Pinpoint the cell where the given text exists, returning its [x, y] midpoint coordinate. 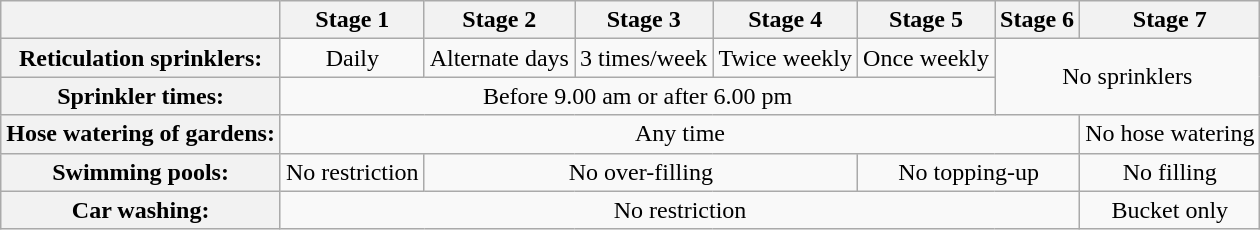
No hose watering [1170, 134]
No topping-up [969, 172]
No filling [1170, 172]
Stage 5 [926, 20]
Before 9.00 am or after 6.00 pm [637, 96]
Once weekly [926, 58]
Reticulation sprinklers: [141, 58]
No over-filling [640, 172]
Car washing: [141, 210]
Twice weekly [786, 58]
Stage 6 [1038, 20]
Alternate days [499, 58]
Stage 4 [786, 20]
Any time [680, 134]
3 times/week [643, 58]
No sprinklers [1128, 77]
Stage 7 [1170, 20]
Swimming pools: [141, 172]
Stage 1 [352, 20]
Bucket only [1170, 210]
Stage 3 [643, 20]
Sprinkler times: [141, 96]
Hose watering of gardens: [141, 134]
Stage 2 [499, 20]
Daily [352, 58]
